Locate the cell with the specified text and output its [X, Y] center coordinate. 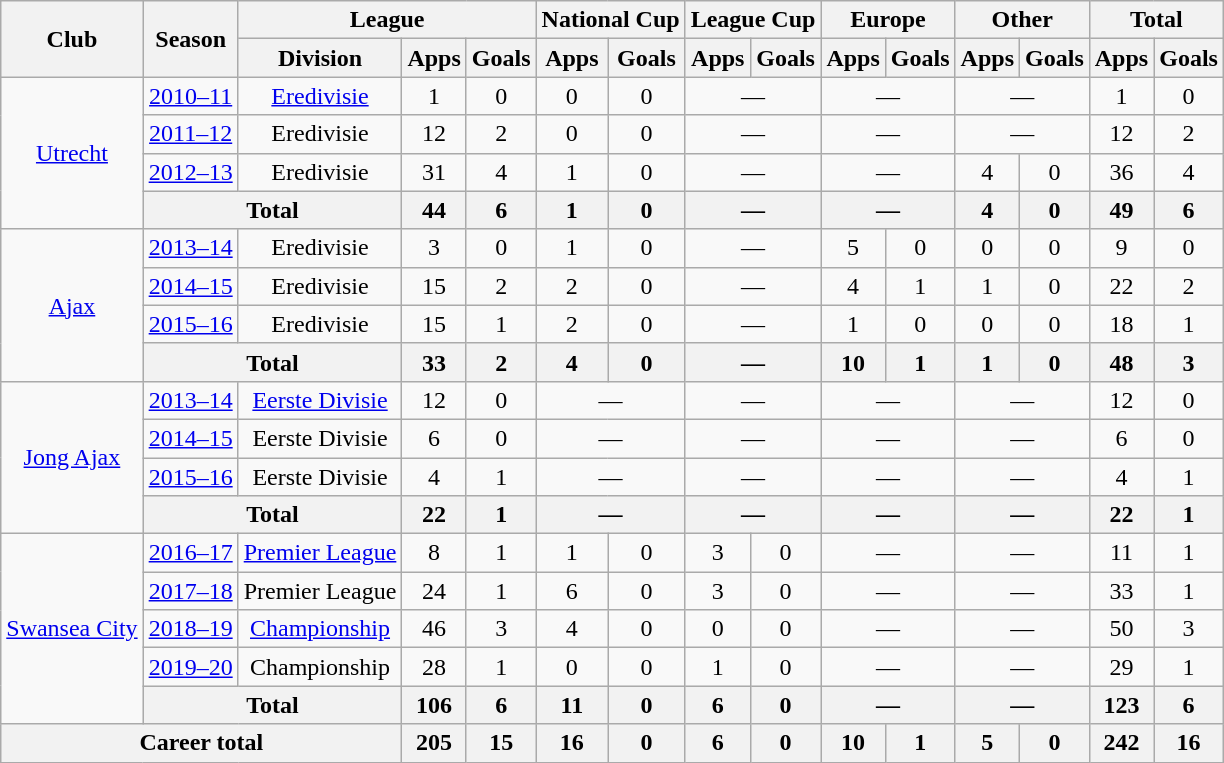
24 [434, 591]
Career total [202, 743]
2019–20 [190, 667]
Season [190, 39]
29 [1121, 667]
28 [434, 667]
123 [1121, 705]
Europe [888, 20]
2018–19 [190, 629]
2012–13 [190, 172]
8 [434, 553]
Jong Ajax [72, 457]
31 [434, 172]
Ajax [72, 305]
50 [1121, 629]
Utrecht [72, 153]
48 [1121, 362]
44 [434, 210]
2016–17 [190, 553]
46 [434, 629]
18 [1121, 324]
League [387, 20]
2017–18 [190, 591]
242 [1121, 743]
36 [1121, 172]
Club [72, 39]
2010–11 [190, 96]
League Cup [753, 20]
Division [320, 58]
106 [434, 705]
9 [1121, 248]
National Cup [610, 20]
2011–12 [190, 134]
205 [434, 743]
Other [1022, 20]
49 [1121, 210]
Swansea City [72, 629]
